Pinpoint the cell where the given text exists, returning its [X, Y] midpoint coordinate. 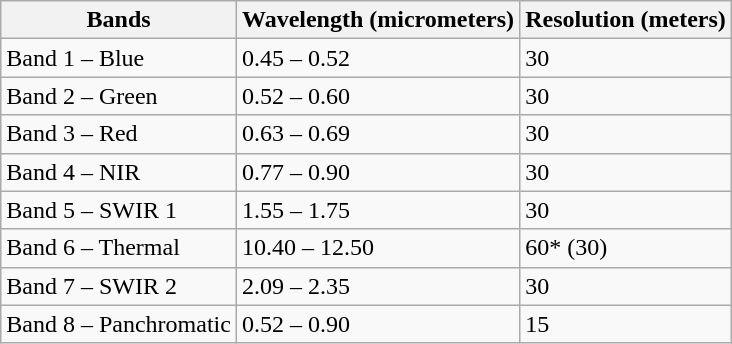
Band 8 – Panchromatic [119, 324]
Bands [119, 20]
0.45 – 0.52 [378, 58]
0.63 – 0.69 [378, 134]
Band 1 – Blue [119, 58]
60* (30) [626, 248]
Band 7 – SWIR 2 [119, 286]
Band 4 – NIR [119, 172]
0.77 – 0.90 [378, 172]
Band 2 – Green [119, 96]
1.55 – 1.75 [378, 210]
0.52 – 0.60 [378, 96]
15 [626, 324]
Band 3 – Red [119, 134]
10.40 – 12.50 [378, 248]
0.52 – 0.90 [378, 324]
Band 5 – SWIR 1 [119, 210]
Wavelength (micrometers) [378, 20]
Band 6 – Thermal [119, 248]
2.09 – 2.35 [378, 286]
Resolution (meters) [626, 20]
